Identify which cell holds the provided text, then report its (X, Y) central coordinate. 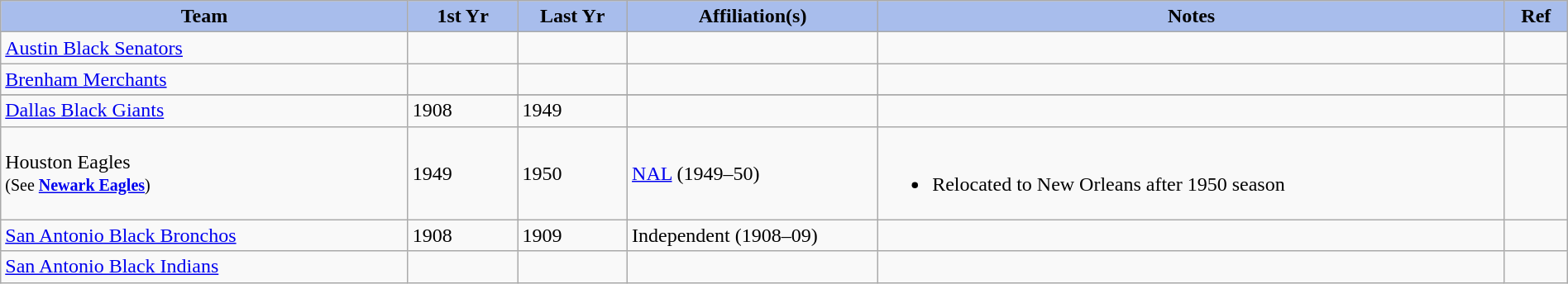
Austin Black Senators (205, 48)
San Antonio Black Indians (205, 267)
San Antonio Black Bronchos (205, 235)
NAL (1949–50) (753, 173)
Relocated to New Orleans after 1950 season (1192, 173)
Notes (1192, 17)
1950 (572, 173)
Independent (1908–09) (753, 235)
Brenham Merchants (205, 79)
Dallas Black Giants (205, 111)
Affiliation(s) (753, 17)
Last Yr (572, 17)
1st Yr (463, 17)
1909 (572, 235)
Ref (1536, 17)
Team (205, 17)
Houston Eagles(See Newark Eagles) (205, 173)
